Identify which cell holds the provided text, then report its (x, y) central coordinate. 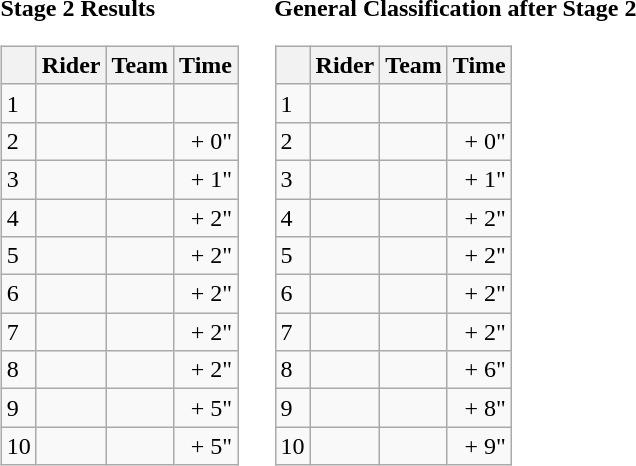
+ 9" (479, 446)
+ 6" (479, 370)
+ 8" (479, 408)
